Extract the [X, Y] coordinate from the center of the cell holding the provided text.  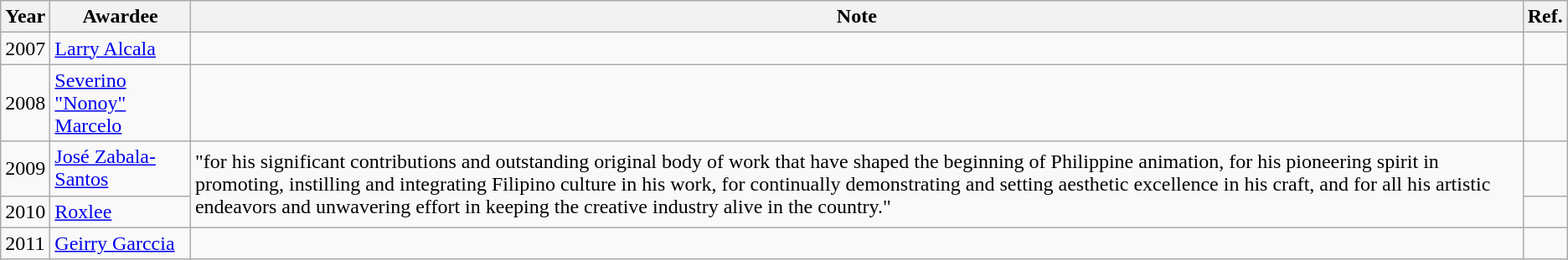
Severino "Nonoy" Marcelo [121, 103]
Note [856, 17]
Awardee [121, 17]
Ref. [1545, 17]
Roxlee [121, 212]
Geirry Garccia [121, 243]
José Zabala-Santos [121, 169]
2009 [25, 169]
Year [25, 17]
2008 [25, 103]
Larry Alcala [121, 48]
2007 [25, 48]
2010 [25, 212]
2011 [25, 243]
